Detect which cell encompasses the target text, then output its [X, Y] center coordinate. 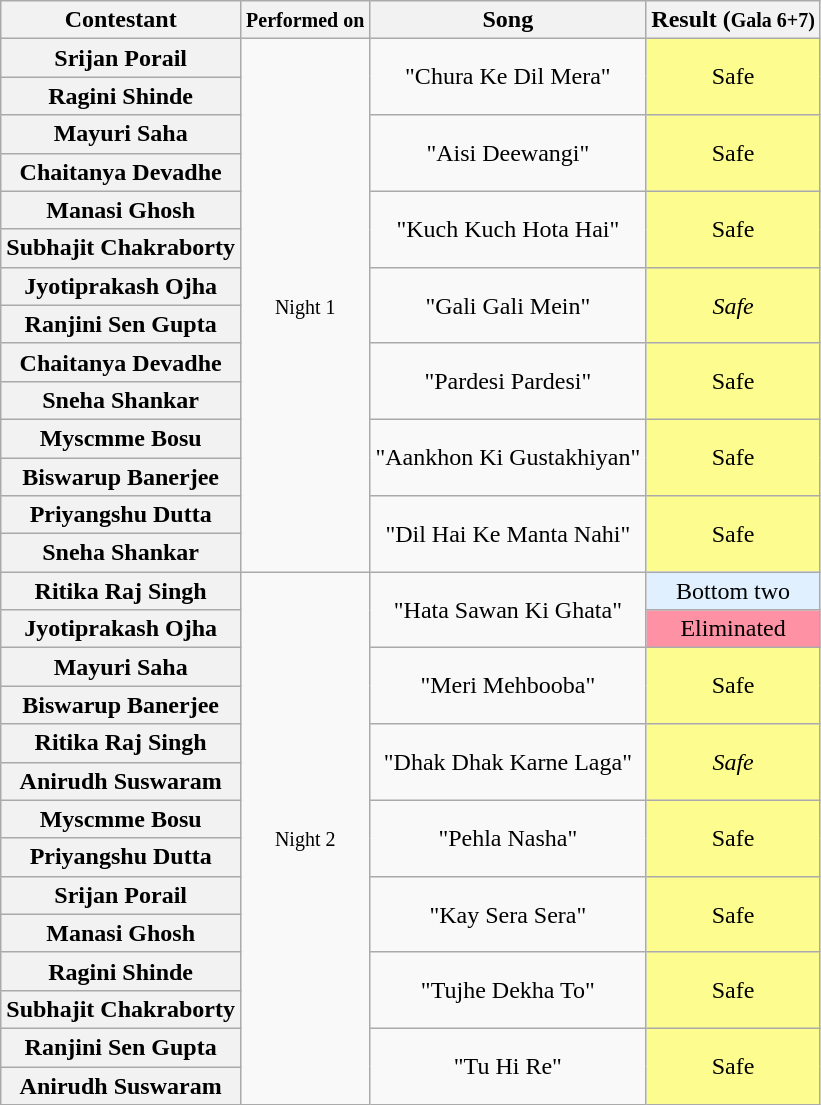
Night 2 [306, 838]
"Dil Hai Ke Manta Nahi" [508, 534]
"Tu Hi Re" [508, 1066]
"Kuch Kuch Hota Hai" [508, 229]
"Meri Mehbooba" [508, 686]
Night 1 [306, 306]
Song [508, 20]
Eliminated [734, 629]
"Gali Gali Mein" [508, 305]
"Kay Sera Sera" [508, 914]
"Pardesi Pardesi" [508, 381]
Bottom two [734, 591]
"Pehla Nasha" [508, 838]
Performed on [306, 20]
Result (Gala 6+7) [734, 20]
"Tujhe Dekha To" [508, 990]
"Chura Ke Dil Mera" [508, 77]
"Dhak Dhak Karne Laga" [508, 762]
"Aankhon Ki Gustakhiyan" [508, 457]
"Aisi Deewangi" [508, 153]
Contestant [121, 20]
"Hata Sawan Ki Ghata" [508, 610]
